Capture the cell that displays the provided text and extract its [x, y] central coordinate. 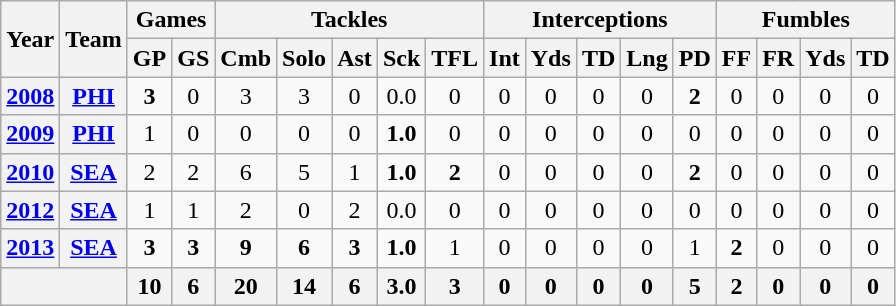
GP [149, 58]
Int [505, 58]
Lng [647, 58]
Interceptions [600, 20]
10 [149, 286]
Solo [304, 58]
20 [246, 286]
2010 [30, 172]
2008 [30, 96]
Games [170, 20]
Ast [355, 58]
Year [30, 39]
Tackles [350, 20]
3.0 [401, 286]
Team [94, 39]
FR [778, 58]
Cmb [246, 58]
14 [304, 286]
FF [736, 58]
2013 [30, 248]
Sck [401, 58]
GS [194, 58]
Fumbles [806, 20]
2012 [30, 210]
PD [694, 58]
TFL [455, 58]
2009 [30, 134]
9 [246, 248]
